Locate the cell with the specified text and output its (x, y) center coordinate. 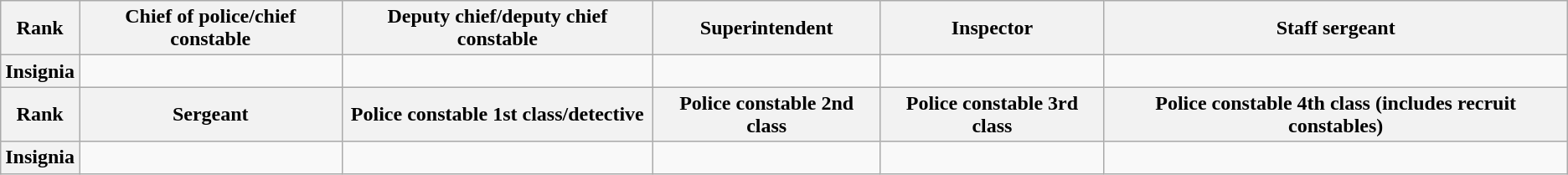
Staff sergeant (1335, 28)
Police constable 4th class (includes recruit constables) (1335, 114)
Chief of police/chief constable (211, 28)
Deputy chief/deputy chief constable (498, 28)
Superintendent (767, 28)
Police constable 1st class/detective (498, 114)
Police constable 3rd class (992, 114)
Sergeant (211, 114)
Police constable 2nd class (767, 114)
Inspector (992, 28)
